Return [x, y] of the center of cell containing provided text 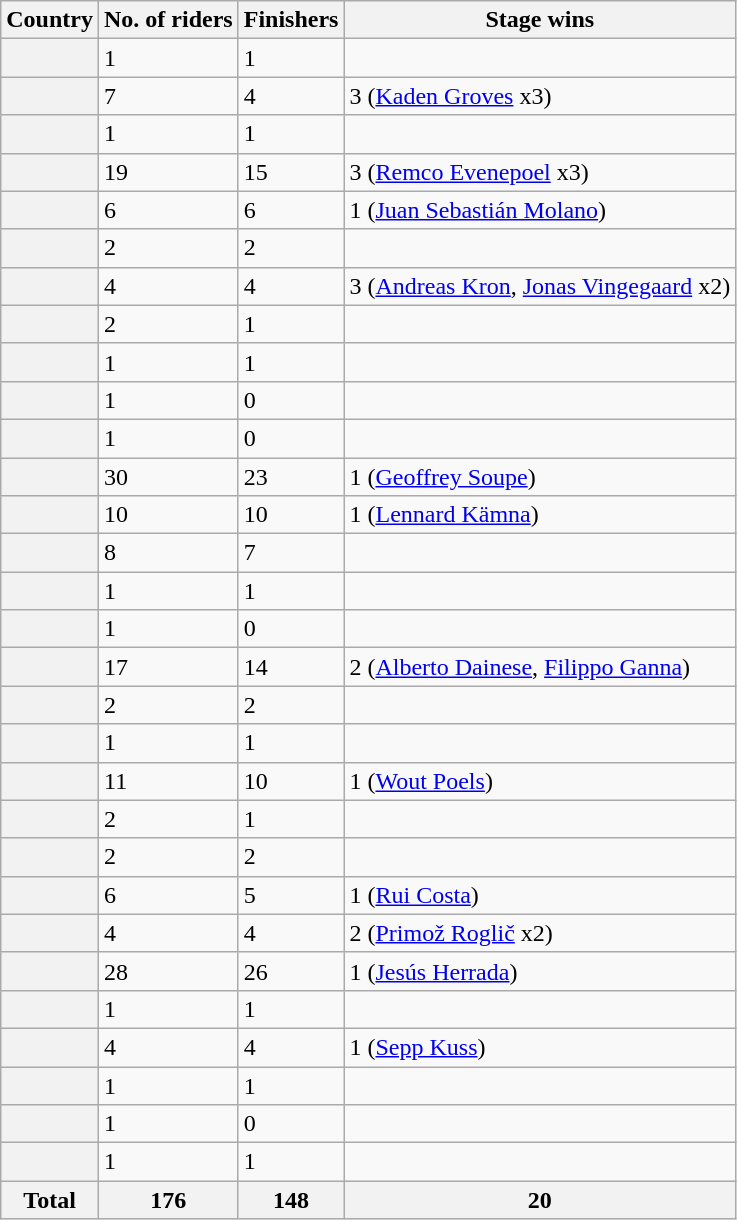
Country [50, 20]
1 (Jesús Herrada) [540, 971]
26 [291, 971]
19 [168, 172]
30 [168, 477]
2 (Alberto Dainese, Filippo Ganna) [540, 667]
1 (Sepp Kuss) [540, 1047]
Finishers [291, 20]
148 [291, 1200]
1 (Lennard Kämna) [540, 515]
8 [168, 553]
1 (Rui Costa) [540, 895]
14 [291, 667]
5 [291, 895]
3 (Andreas Kron, Jonas Vingegaard x2) [540, 286]
28 [168, 971]
11 [168, 781]
3 (Kaden Groves x3) [540, 96]
1 (Wout Poels) [540, 781]
3 (Remco Evenepoel x3) [540, 172]
176 [168, 1200]
1 (Geoffrey Soupe) [540, 477]
Stage wins [540, 20]
1 (Juan Sebastián Molano) [540, 210]
No. of riders [168, 20]
Total [50, 1200]
20 [540, 1200]
2 (Primož Roglič x2) [540, 933]
23 [291, 477]
15 [291, 172]
17 [168, 667]
